Search for the cell housing the specified text and yield its [X, Y] center coordinate. 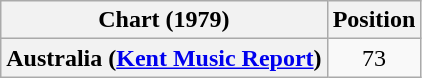
Position [374, 20]
73 [374, 58]
Australia (Kent Music Report) [164, 58]
Chart (1979) [164, 20]
